From the cell containing the given text, extract its center point as (x, y) coordinate. 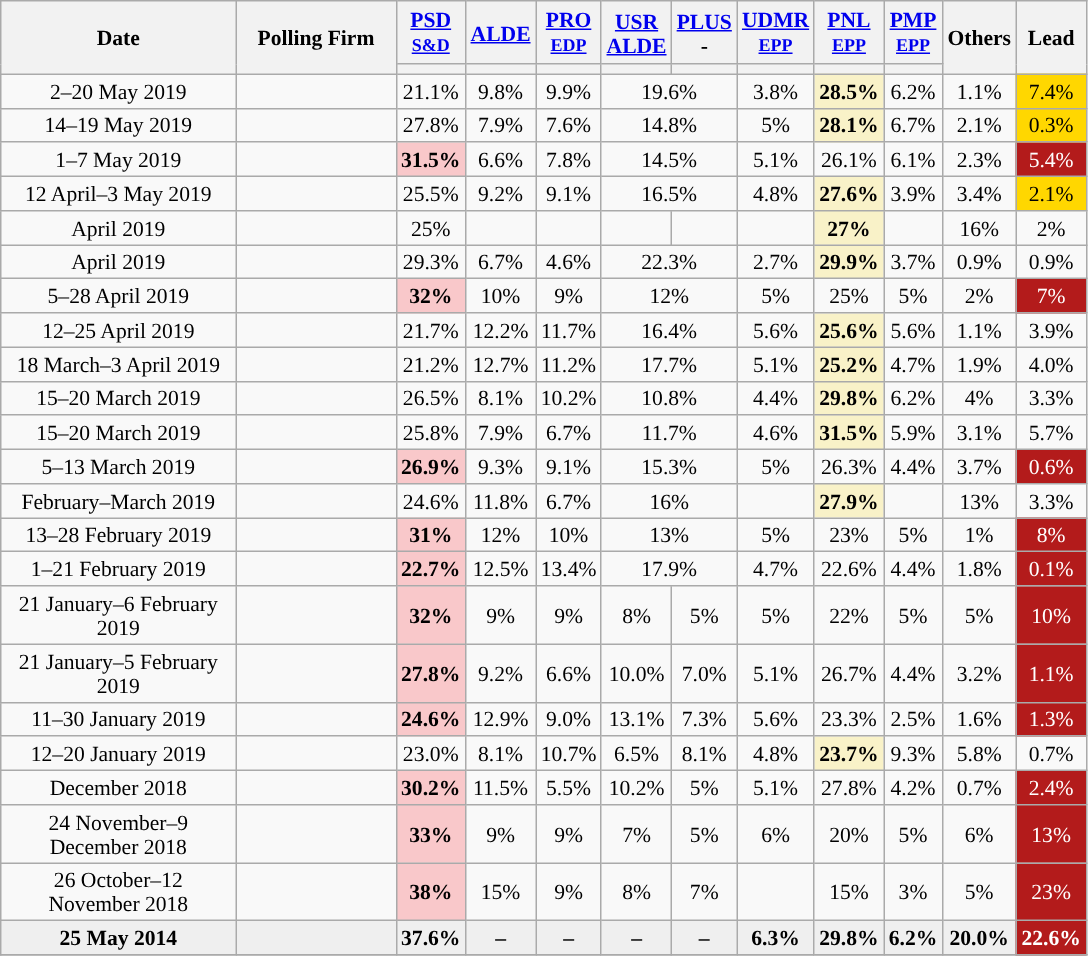
11.2% (569, 364)
26 October–12 November 2018 (118, 892)
38% (430, 892)
12.2% (500, 330)
12.9% (500, 719)
3.8% (776, 91)
10.8% (668, 398)
11–30 January 2019 (118, 719)
18 March–3 April 2019 (118, 364)
2.5% (914, 719)
9.9% (569, 91)
Lead (1051, 38)
3.4% (979, 194)
5.7% (1051, 433)
25.2% (848, 364)
22.3% (668, 262)
26.5% (430, 398)
12–20 January 2019 (118, 754)
11.8% (500, 501)
4% (979, 398)
2–20 May 2019 (118, 91)
3.2% (979, 673)
25.5% (430, 194)
21 January–6 February 2019 (118, 615)
2.4% (1051, 788)
5.5% (569, 788)
37.6% (430, 938)
December 2018 (118, 788)
22% (848, 615)
Polling Firm (316, 38)
7.3% (704, 719)
21.7% (430, 330)
12–25 April 2019 (118, 330)
29.9% (848, 262)
PSDS&D (430, 32)
14.5% (668, 160)
20% (848, 834)
14.8% (668, 125)
6.5% (636, 754)
1% (979, 535)
5–13 March 2019 (118, 467)
5.9% (914, 433)
PROEDP (569, 32)
PNLEPP (848, 32)
PLUS- (704, 32)
11.5% (500, 788)
13.4% (569, 569)
7.4% (1051, 91)
5.8% (979, 754)
25.8% (430, 433)
1.3% (1051, 719)
7.0% (704, 673)
14–19 May 2019 (118, 125)
Others (979, 38)
21 January–5 February 2019 (118, 673)
28.1% (848, 125)
33% (430, 834)
6.3% (776, 938)
13–28 February 2019 (118, 535)
22.7% (430, 569)
Date (118, 38)
February–March 2019 (118, 501)
28.5% (848, 91)
1.6% (979, 719)
1.9% (979, 364)
2.7% (776, 262)
4.0% (1051, 364)
9.0% (569, 719)
5.4% (1051, 160)
ALDE (500, 32)
17.9% (668, 569)
5–28 April 2019 (118, 296)
12.5% (500, 569)
21.2% (430, 364)
2.3% (979, 160)
27.9% (848, 501)
13.1% (636, 719)
USRALDE (636, 32)
3% (914, 892)
6.1% (914, 160)
23.3% (848, 719)
PMPEPP (914, 32)
16.5% (668, 194)
27.6% (848, 194)
26.9% (430, 467)
31% (430, 535)
23.7% (848, 754)
20.0% (979, 938)
30.2% (430, 788)
1.8% (979, 569)
17.7% (668, 364)
27% (848, 228)
UDMREPP (776, 32)
7.6% (569, 125)
25 May 2014 (118, 938)
12.7% (500, 364)
25.6% (848, 330)
15.3% (668, 467)
26.3% (848, 467)
1–7 May 2019 (118, 160)
7.8% (569, 160)
0.6% (1051, 467)
0.1% (1051, 569)
1–21 February 2019 (118, 569)
12 April–3 May 2019 (118, 194)
24 November–9 December 2018 (118, 834)
9.8% (500, 91)
26.7% (848, 673)
26.1% (848, 160)
4.2% (914, 788)
23.0% (430, 754)
10.7% (569, 754)
10.0% (636, 673)
3.1% (979, 433)
0.3% (1051, 125)
19.6% (668, 91)
21.1% (430, 91)
29.3% (430, 262)
16.4% (668, 330)
